Locate the cell with the specified text and output its [X, Y] center coordinate. 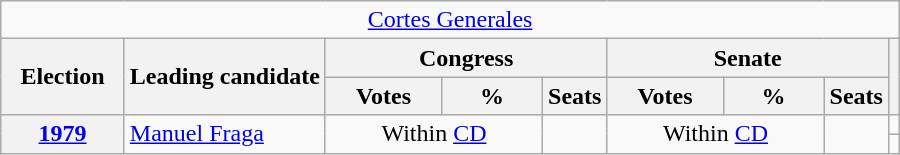
Manuel Fraga [224, 134]
Election [63, 77]
1979 [63, 134]
Cortes Generales [450, 20]
Congress [466, 58]
Senate [748, 58]
Leading candidate [224, 77]
